Search for the cell housing the specified text and yield its [X, Y] center coordinate. 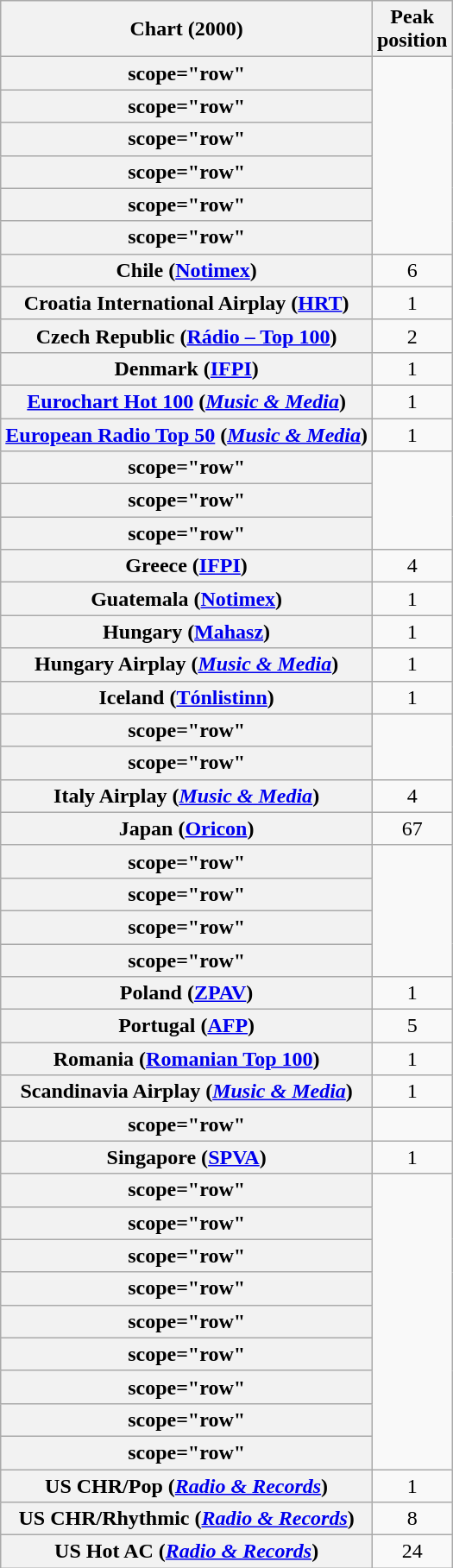
Portugal (AFP) [186, 1026]
Denmark (IFPI) [186, 368]
US CHR/Pop (Radio & Records) [186, 1485]
Hungary Airplay (Music & Media) [186, 664]
Scandinavia Airplay (Music & Media) [186, 1092]
2 [412, 336]
Eurochart Hot 100 (Music & Media) [186, 401]
Croatia International Airplay (HRT) [186, 303]
Peakposition [412, 29]
US Hot AC (Radio & Records) [186, 1552]
Chart (2000) [186, 29]
Greece (IFPI) [186, 566]
Iceland (Tónlistinn) [186, 697]
Singapore (SPVA) [186, 1157]
US CHR/Rhythmic (Radio & Records) [186, 1519]
8 [412, 1519]
Italy Airplay (Music & Media) [186, 796]
Japan (Oricon) [186, 828]
Guatemala (Notimex) [186, 599]
6 [412, 270]
24 [412, 1552]
Hungary (Mahasz) [186, 632]
Romania (Romanian Top 100) [186, 1059]
5 [412, 1026]
67 [412, 828]
Czech Republic (Rádio – Top 100) [186, 336]
Chile (Notimex) [186, 270]
Poland (ZPAV) [186, 993]
European Radio Top 50 (Music & Media) [186, 434]
